Determine the [x, y] coordinate at the center of the cell enclosing the given text.  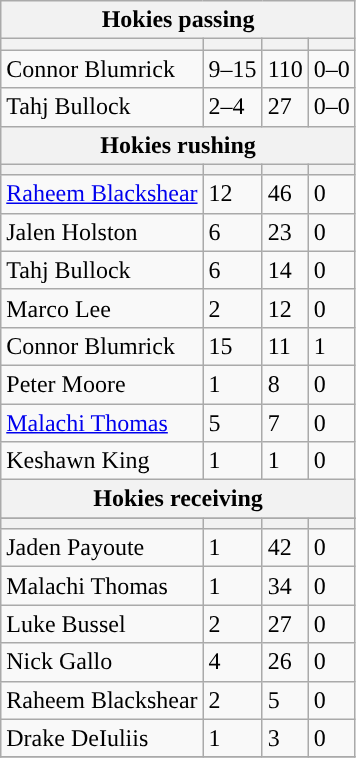
2–4 [232, 107]
Hokies rushing [178, 145]
Nick Gallo [102, 662]
4 [232, 662]
Drake DeIuliis [102, 738]
46 [285, 194]
Peter Moore [102, 384]
Jalen Holston [102, 232]
3 [285, 738]
Keshawn King [102, 461]
11 [285, 346]
Hokies receiving [178, 499]
Luke Bussel [102, 624]
Hokies passing [178, 20]
14 [285, 270]
8 [285, 384]
26 [285, 662]
23 [285, 232]
Marco Lee [102, 308]
Jaden Payoute [102, 548]
15 [232, 346]
7 [285, 423]
110 [285, 69]
34 [285, 586]
9–15 [232, 69]
42 [285, 548]
